Return [X, Y] of the center of cell containing provided text 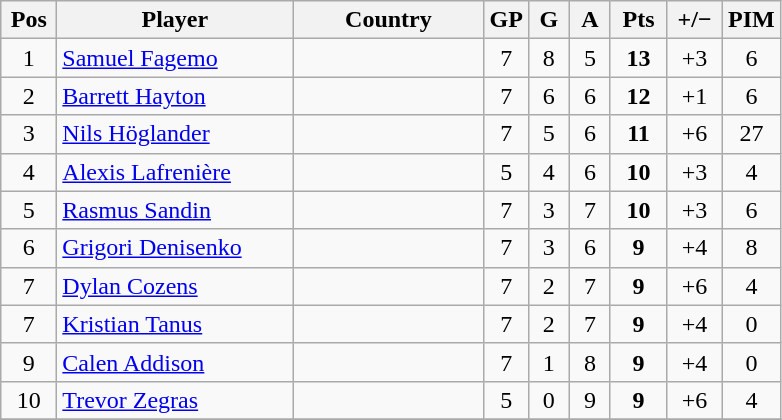
+/− [695, 20]
A [590, 20]
Samuel Fagemo [175, 58]
12 [638, 96]
Alexis Lafrenière [175, 172]
Pos [29, 20]
G [548, 20]
Kristian Tanus [175, 324]
Player [175, 20]
GP [506, 20]
11 [638, 134]
Calen Addison [175, 362]
Pts [638, 20]
+1 [695, 96]
PIM [752, 20]
Rasmus Sandin [175, 210]
Grigori Denisenko [175, 248]
Country [388, 20]
Trevor Zegras [175, 400]
Nils Höglander [175, 134]
Barrett Hayton [175, 96]
27 [752, 134]
13 [638, 58]
Dylan Cozens [175, 286]
